Determine the (X, Y) coordinate at the center of the cell enclosing the given text.  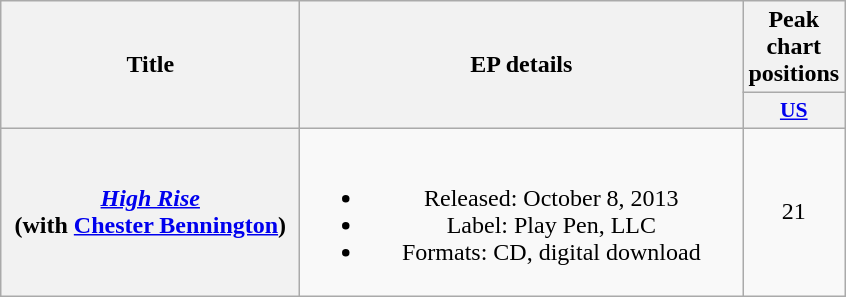
Released: October 8, 2013Label: Play Pen, LLCFormats: CD, digital download (522, 212)
Title (150, 65)
Peak chart positions (794, 47)
High Rise(with Chester Bennington) (150, 212)
21 (794, 212)
EP details (522, 65)
US (794, 111)
